Return the [X, Y] coordinate for the center point of the cell that contains the specified text.  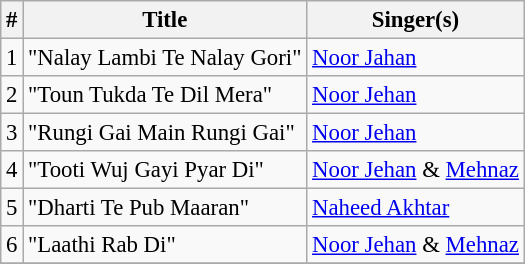
5 [12, 208]
3 [12, 133]
"Tooti Wuj Gayi Pyar Di" [165, 170]
1 [12, 58]
"Dharti Te Pub Maaran" [165, 208]
# [12, 20]
"Rungi Gai Main Rungi Gai" [165, 133]
"Toun Tukda Te Dil Mera" [165, 95]
Singer(s) [416, 20]
Naheed Akhtar [416, 208]
"Laathi Rab Di" [165, 245]
2 [12, 95]
6 [12, 245]
Title [165, 20]
"Nalay Lambi Te Nalay Gori" [165, 58]
Noor Jahan [416, 58]
4 [12, 170]
